Find where the given text appears and provide that cell's center as (X, Y) coordinate. 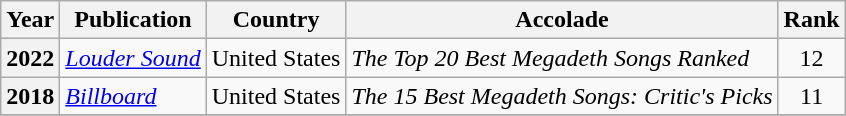
Rank (812, 20)
Year (30, 20)
The 15 Best Megadeth Songs: Critic's Picks (562, 96)
Billboard (133, 96)
11 (812, 96)
The Top 20 Best Megadeth Songs Ranked (562, 58)
Accolade (562, 20)
12 (812, 58)
2022 (30, 58)
Publication (133, 20)
2018 (30, 96)
Country (276, 20)
Louder Sound (133, 58)
